Output the (X, Y) coordinate of the center of the cell containing the given text.  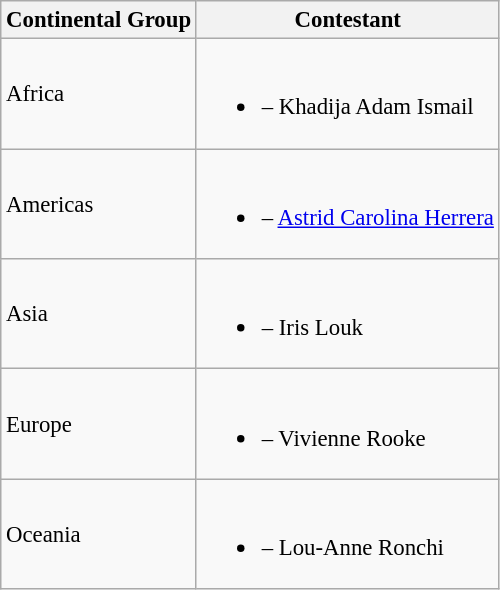
– Vivienne Rooke (348, 424)
– Khadija Adam Ismail (348, 94)
Contestant (348, 20)
Africa (99, 94)
– Astrid Carolina Herrera (348, 204)
Oceania (99, 534)
Continental Group (99, 20)
Asia (99, 314)
Europe (99, 424)
– Lou-Anne Ronchi (348, 534)
Americas (99, 204)
– Iris Louk (348, 314)
